Return (X, Y) of the center of cell containing provided text 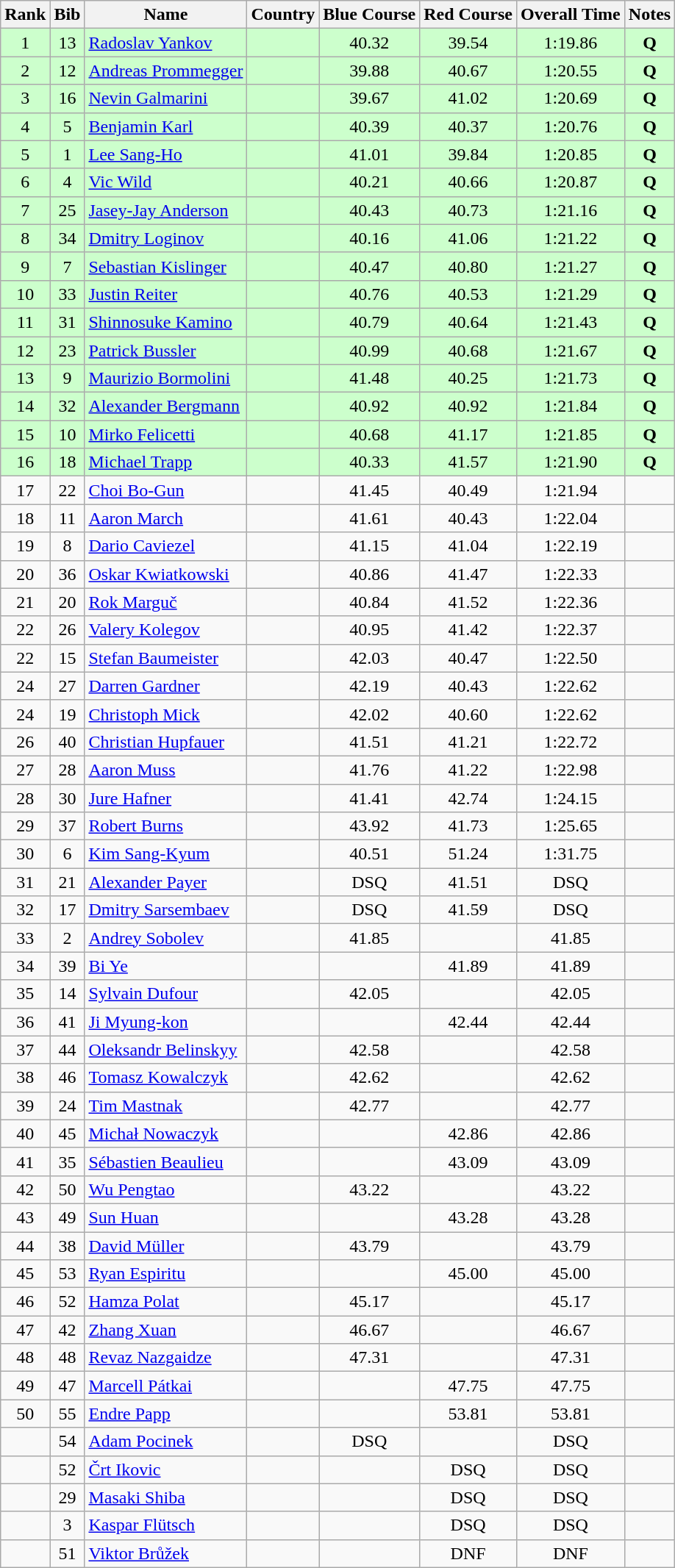
Aaron Muss (166, 770)
41.42 (468, 630)
40.21 (369, 182)
Name (166, 15)
41.01 (369, 154)
Aaron March (166, 518)
1:22.37 (571, 630)
1:25.65 (571, 826)
40.39 (369, 126)
1:31.75 (571, 854)
40.49 (468, 490)
41.73 (468, 826)
Hamza Polat (166, 1302)
43 (25, 1217)
Jure Hafner (166, 798)
39.84 (468, 154)
40.76 (369, 294)
Red Course (468, 15)
1:21.67 (571, 351)
Michał Nowaczyk (166, 1134)
Dario Caviezel (166, 546)
39.54 (468, 43)
40.33 (369, 462)
Zhang Xuan (166, 1330)
Oskar Kwiatkowski (166, 574)
1:22.50 (571, 658)
41.52 (468, 602)
Stefan Baumeister (166, 658)
43.92 (369, 826)
40.95 (369, 630)
1:22.98 (571, 770)
25 (68, 210)
41.59 (468, 910)
Overall Time (571, 15)
41.04 (468, 546)
Jasey-Jay Anderson (166, 210)
Marcell Pátkai (166, 1386)
Masaki Shiba (166, 1497)
40.79 (369, 322)
Notes (649, 15)
1:24.15 (571, 798)
Rank (25, 15)
Sylvain Dufour (166, 994)
40.60 (468, 714)
Christoph Mick (166, 714)
Nevin Galmarini (166, 99)
40.80 (468, 266)
40.16 (369, 238)
1:20.76 (571, 126)
1:22.19 (571, 546)
1:21.16 (571, 210)
Shinnosuke Kamino (166, 322)
Robert Burns (166, 826)
41.15 (369, 546)
40.86 (369, 574)
40.32 (369, 43)
40.64 (468, 322)
41.61 (369, 518)
1:22.33 (571, 574)
1:20.87 (571, 182)
Choi Bo-Gun (166, 490)
Kim Sang-Kyum (166, 854)
41.22 (468, 770)
41.76 (369, 770)
1:20.85 (571, 154)
Alexander Bergmann (166, 407)
Ryan Espiritu (166, 1274)
39.88 (369, 71)
41.17 (468, 434)
53 (68, 1274)
Adam Pocinek (166, 1442)
Andrey Sobolev (166, 938)
39.67 (369, 99)
41.47 (468, 574)
1:20.69 (571, 99)
41.02 (468, 99)
Lee Sang-Ho (166, 154)
40.84 (369, 602)
42.19 (369, 686)
42.02 (369, 714)
40.51 (369, 854)
Dmitry Sarsembaev (166, 910)
54 (68, 1442)
55 (68, 1414)
Tomasz Kowalczyk (166, 1078)
Wu Pengtao (166, 1189)
Christian Hupfauer (166, 742)
1:20.55 (571, 71)
1:21.29 (571, 294)
Endre Papp (166, 1414)
42.74 (468, 798)
Sebastian Kislinger (166, 266)
1:19.86 (571, 43)
Patrick Bussler (166, 351)
Andreas Prommegger (166, 71)
40.66 (468, 182)
Rok Marguč (166, 602)
1:21.43 (571, 322)
David Müller (166, 1246)
Alexander Payer (166, 882)
40.73 (468, 210)
1:22.72 (571, 742)
Sun Huan (166, 1217)
40.53 (468, 294)
Darren Gardner (166, 686)
51 (68, 1553)
Kaspar Flütsch (166, 1525)
Country (283, 15)
1:21.85 (571, 434)
Justin Reiter (166, 294)
Oleksandr Belinskyy (166, 1050)
Mirko Felicetti (166, 434)
51.24 (468, 854)
40.25 (468, 379)
1:21.84 (571, 407)
1:21.73 (571, 379)
40.99 (369, 351)
41.48 (369, 379)
Viktor Brůžek (166, 1553)
Benjamin Karl (166, 126)
41.21 (468, 742)
41.06 (468, 238)
1:21.90 (571, 462)
40.67 (468, 71)
Vic Wild (166, 182)
42.03 (369, 658)
Bib (68, 15)
41.45 (369, 490)
1:21.94 (571, 490)
40.37 (468, 126)
Michael Trapp (166, 462)
Tim Mastnak (166, 1106)
Valery Kolegov (166, 630)
1:22.36 (571, 602)
1:22.04 (571, 518)
Ji Myung-kon (166, 1022)
Revaz Nazgaidze (166, 1358)
41.57 (468, 462)
Dmitry Loginov (166, 238)
Črt Ikovic (166, 1469)
1:21.22 (571, 238)
1:21.27 (571, 266)
23 (68, 351)
Bi Ye (166, 966)
Sébastien Beaulieu (166, 1161)
41.41 (369, 798)
Maurizio Bormolini (166, 379)
Blue Course (369, 15)
Radoslav Yankov (166, 43)
